Scan for the cell matching the given text and deliver its [X, Y] coordinate at center. 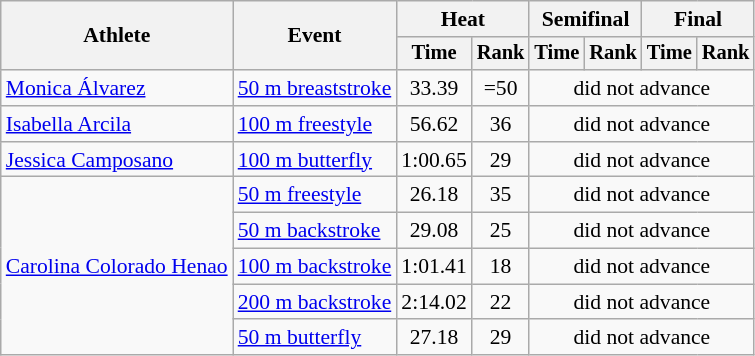
25 [501, 231]
100 m backstroke [315, 267]
50 m breaststroke [315, 88]
Heat [462, 19]
50 m freestyle [315, 195]
Athlete [117, 36]
200 m backstroke [315, 302]
27.18 [434, 338]
2:14.02 [434, 302]
100 m freestyle [315, 124]
29.08 [434, 231]
56.62 [434, 124]
1:01.41 [434, 267]
50 m backstroke [315, 231]
22 [501, 302]
36 [501, 124]
Carolina Colorado Henao [117, 266]
Event [315, 36]
Jessica Camposano [117, 160]
Monica Álvarez [117, 88]
1:00.65 [434, 160]
26.18 [434, 195]
100 m butterfly [315, 160]
Final [698, 19]
=50 [501, 88]
50 m butterfly [315, 338]
Isabella Arcila [117, 124]
33.39 [434, 88]
18 [501, 267]
35 [501, 195]
Semifinal [585, 19]
